Output the (X, Y) coordinate of the center of the cell containing the given text.  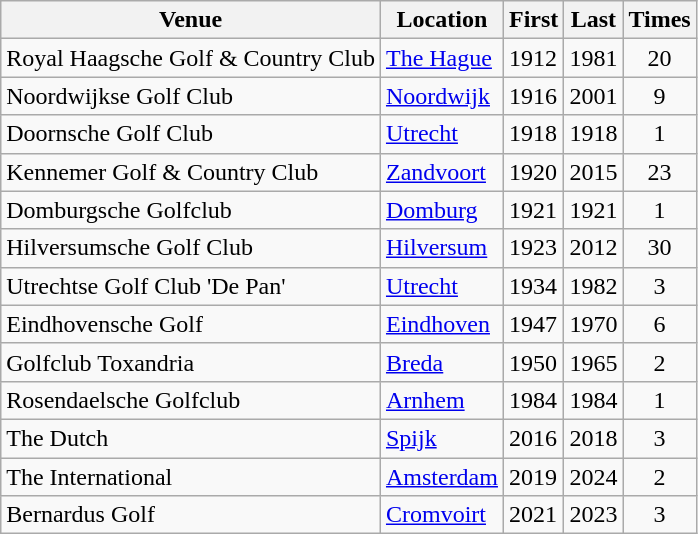
1970 (594, 324)
Eindhovensche Golf (191, 324)
1947 (533, 324)
Venue (191, 20)
1982 (594, 286)
Doornsche Golf Club (191, 134)
Breda (442, 362)
2015 (594, 172)
1934 (533, 286)
30 (660, 248)
Domburgsche Golfclub (191, 210)
23 (660, 172)
2023 (594, 515)
Hilversumsche Golf Club (191, 248)
The Dutch (191, 438)
6 (660, 324)
Arnhem (442, 400)
Eindhoven (442, 324)
2001 (594, 96)
The Hague (442, 58)
2021 (533, 515)
Royal Haagsche Golf & Country Club (191, 58)
2018 (594, 438)
Noordwijkse Golf Club (191, 96)
Kennemer Golf & Country Club (191, 172)
2012 (594, 248)
1912 (533, 58)
2024 (594, 477)
1923 (533, 248)
The International (191, 477)
Spijk (442, 438)
Noordwijk (442, 96)
2016 (533, 438)
1920 (533, 172)
Hilversum (442, 248)
First (533, 20)
1965 (594, 362)
Cromvoirt (442, 515)
1916 (533, 96)
Utrechtse Golf Club 'De Pan' (191, 286)
2019 (533, 477)
Rosendaelsche Golfclub (191, 400)
1950 (533, 362)
Location (442, 20)
1981 (594, 58)
Golfclub Toxandria (191, 362)
Times (660, 20)
20 (660, 58)
Zandvoort (442, 172)
Amsterdam (442, 477)
Bernardus Golf (191, 515)
Domburg (442, 210)
Last (594, 20)
9 (660, 96)
